Provide the [x, y] coordinate of the cell's center where the given text is located.  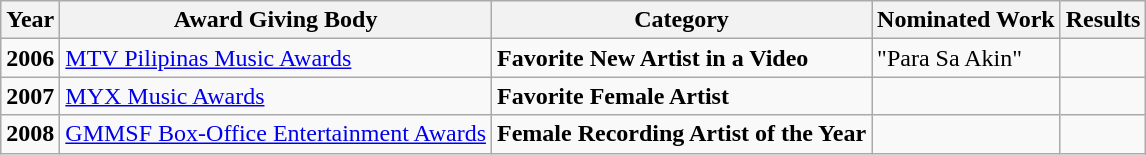
MYX Music Awards [276, 96]
Results [1103, 20]
GMMSF Box-Office Entertainment Awards [276, 134]
2007 [30, 96]
Favorite New Artist in a Video [682, 58]
"Para Sa Akin" [966, 58]
2008 [30, 134]
Favorite Female Artist [682, 96]
MTV Pilipinas Music Awards [276, 58]
2006 [30, 58]
Nominated Work [966, 20]
Award Giving Body [276, 20]
Year [30, 20]
Category [682, 20]
Female Recording Artist of the Year [682, 134]
